Pinpoint the cell where the given text exists, returning its (X, Y) midpoint coordinate. 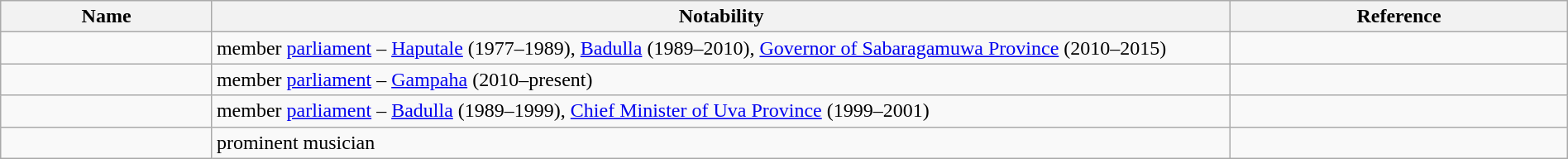
member parliament – Badulla (1989–1999), Chief Minister of Uva Province (1999–2001) (721, 111)
member parliament – Haputale (1977–1989), Badulla (1989–2010), Governor of Sabaragamuwa Province (2010–2015) (721, 48)
Notability (721, 17)
prominent musician (721, 142)
Name (107, 17)
Reference (1399, 17)
member parliament – Gampaha (2010–present) (721, 79)
